Find where the given text appears and provide that cell's center as [X, Y] coordinate. 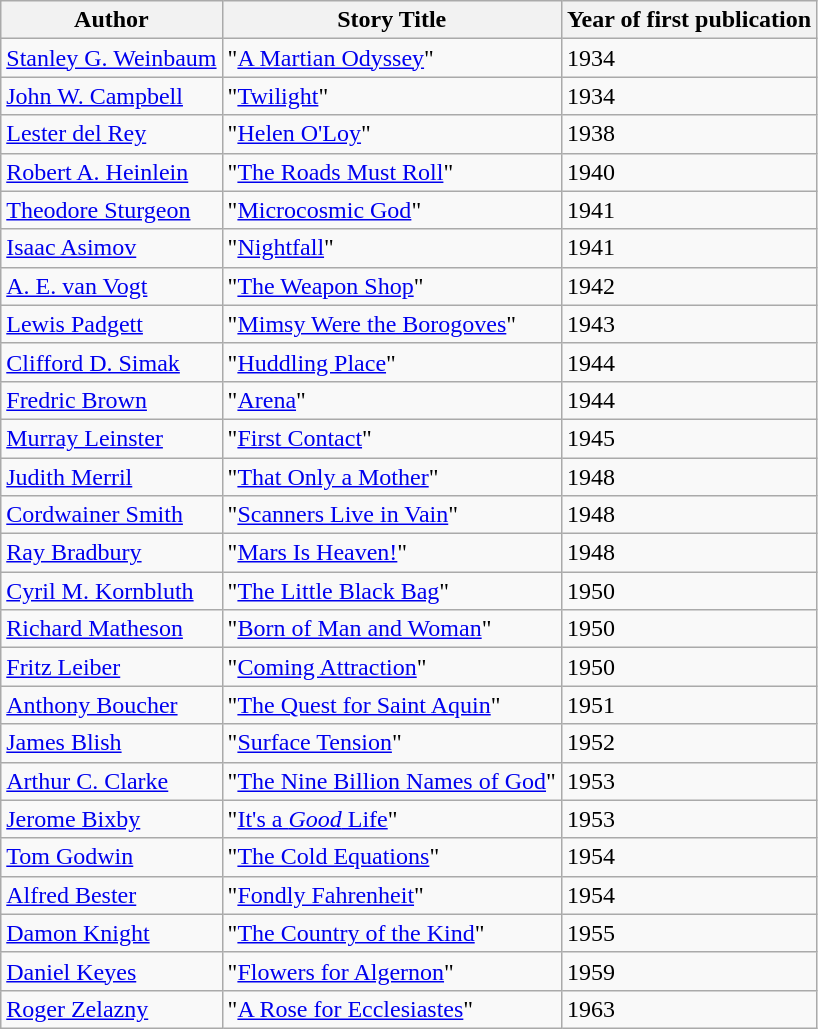
"The Country of the Kind" [392, 933]
"Arena" [392, 400]
"First Contact" [392, 438]
"Surface Tension" [392, 743]
Year of first publication [688, 20]
Arthur C. Clarke [112, 781]
Anthony Boucher [112, 705]
"It's a Good Life" [392, 819]
James Blish [112, 743]
1963 [688, 1009]
Daniel Keyes [112, 971]
1945 [688, 438]
"The Weapon Shop" [392, 286]
"Mimsy Were the Borogoves" [392, 324]
1943 [688, 324]
Robert A. Heinlein [112, 172]
"Mars Is Heaven!" [392, 553]
Ray Bradbury [112, 553]
Isaac Asimov [112, 248]
"Born of Man and Woman" [392, 629]
Tom Godwin [112, 857]
"The Little Black Bag" [392, 591]
Fritz Leiber [112, 667]
Clifford D. Simak [112, 362]
"Fondly Fahrenheit" [392, 895]
Cordwainer Smith [112, 515]
Richard Matheson [112, 629]
1955 [688, 933]
1940 [688, 172]
"Huddling Place" [392, 362]
Judith Merril [112, 477]
1942 [688, 286]
Author [112, 20]
Theodore Sturgeon [112, 210]
1959 [688, 971]
Lewis Padgett [112, 324]
"Coming Attraction" [392, 667]
Lester del Rey [112, 134]
1938 [688, 134]
Story Title [392, 20]
"Microcosmic God" [392, 210]
A. E. van Vogt [112, 286]
"Twilight" [392, 96]
"A Rose for Ecclesiastes" [392, 1009]
"The Roads Must Roll" [392, 172]
"Helen O'Loy" [392, 134]
"A Martian Odyssey" [392, 58]
"Nightfall" [392, 248]
"Flowers for Algernon" [392, 971]
Jerome Bixby [112, 819]
Stanley G. Weinbaum [112, 58]
Roger Zelazny [112, 1009]
1952 [688, 743]
"Scanners Live in Vain" [392, 515]
Murray Leinster [112, 438]
Fredric Brown [112, 400]
"That Only a Mother" [392, 477]
Damon Knight [112, 933]
Alfred Bester [112, 895]
"The Cold Equations" [392, 857]
1951 [688, 705]
John W. Campbell [112, 96]
Cyril M. Kornbluth [112, 591]
"The Nine Billion Names of God" [392, 781]
"The Quest for Saint Aquin" [392, 705]
